Find where the given text appears and provide that cell's center as (X, Y) coordinate. 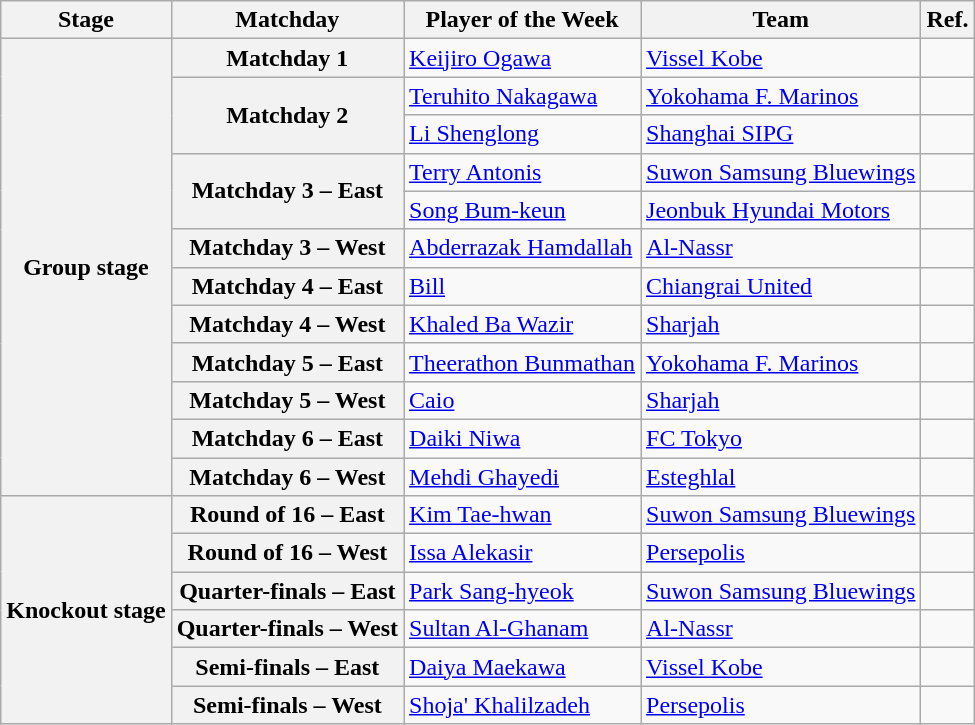
Matchday 3 – West (287, 248)
Caio (522, 400)
Park Sang-hyeok (522, 591)
Round of 16 – East (287, 515)
Issa Alekasir (522, 553)
Matchday 6 – West (287, 477)
Matchday 5 – West (287, 400)
Theerathon Bunmathan (522, 362)
Matchday 4 – West (287, 324)
Daiki Niwa (522, 438)
Player of the Week (522, 20)
Stage (86, 20)
Mehdi Ghayedi (522, 477)
Quarter-finals – East (287, 591)
Semi-finals – East (287, 667)
Matchday 3 – East (287, 191)
Sultan Al-Ghanam (522, 629)
Shanghai SIPG (781, 134)
Terry Antonis (522, 172)
Matchday 2 (287, 115)
Li Shenglong (522, 134)
Round of 16 – West (287, 553)
Keijiro Ogawa (522, 58)
Khaled Ba Wazir (522, 324)
Semi-finals – West (287, 705)
Ref. (948, 20)
Shoja' Khalilzadeh (522, 705)
Matchday 1 (287, 58)
Esteghlal (781, 477)
Knockout stage (86, 610)
Abderrazak Hamdallah (522, 248)
Teruhito Nakagawa (522, 96)
Group stage (86, 268)
Chiangrai United (781, 286)
Matchday (287, 20)
Matchday 4 – East (287, 286)
Team (781, 20)
Quarter-finals – West (287, 629)
Kim Tae-hwan (522, 515)
FC Tokyo (781, 438)
Matchday 5 – East (287, 362)
Song Bum-keun (522, 210)
Jeonbuk Hyundai Motors (781, 210)
Matchday 6 – East (287, 438)
Daiya Maekawa (522, 667)
Bill (522, 286)
